Extract the (X, Y) coordinate from the center of the cell holding the provided text.  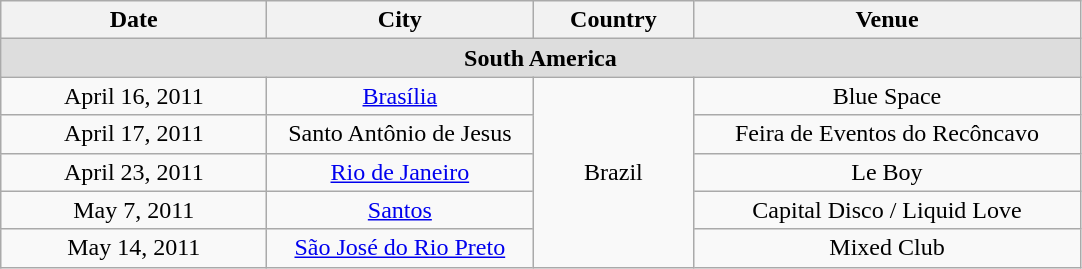
Le Boy (887, 172)
Capital Disco / Liquid Love (887, 210)
South America (540, 58)
São José do Rio Preto (400, 248)
Feira de Eventos do Recôncavo (887, 134)
Rio de Janeiro (400, 172)
April 17, 2011 (134, 134)
Mixed Club (887, 248)
May 7, 2011 (134, 210)
Brazil (614, 172)
Santo Antônio de Jesus (400, 134)
Blue Space (887, 96)
Venue (887, 20)
April 16, 2011 (134, 96)
May 14, 2011 (134, 248)
City (400, 20)
Brasília (400, 96)
April 23, 2011 (134, 172)
Country (614, 20)
Date (134, 20)
Santos (400, 210)
